Find where the given text appears and provide that cell's center as (X, Y) coordinate. 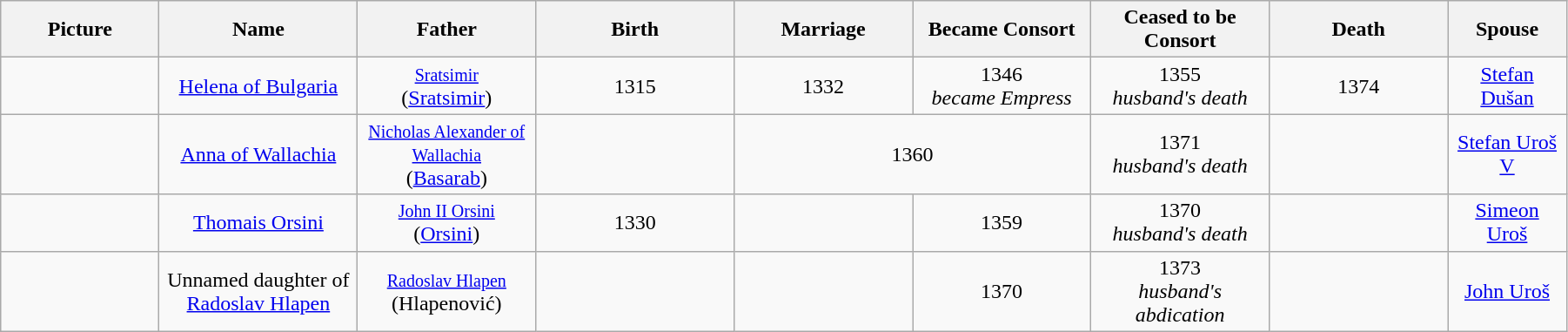
Marriage (823, 30)
Death (1359, 30)
Father (447, 30)
John Uroš (1507, 291)
Stefan Dušan (1507, 85)
Nicholas Alexander of Wallachia(Basarab) (447, 154)
1330 (635, 223)
Thomais Orsini (258, 223)
1346became Empress (1002, 85)
1315 (635, 85)
1370husband's death (1180, 223)
Sratsimir(Sratsimir) (447, 85)
Ceased to be Consort (1180, 30)
Radoslav Hlapen(Hlapenović) (447, 291)
Helena of Bulgaria (258, 85)
Picture (80, 30)
1371husband's death (1180, 154)
Birth (635, 30)
Anna of Wallachia (258, 154)
Stefan Uroš V (1507, 154)
1370 (1002, 291)
1373husband's abdication (1180, 291)
Became Consort (1002, 30)
1332 (823, 85)
Name (258, 30)
Unnamed daughter of Radoslav Hlapen (258, 291)
John II Orsini(Orsini) (447, 223)
1374 (1359, 85)
Spouse (1507, 30)
1355husband's death (1180, 85)
Simeon Uroš (1507, 223)
1360 (913, 154)
1359 (1002, 223)
